Locate the cell with the specified text and output its (X, Y) center coordinate. 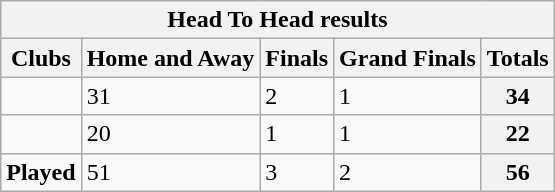
Played (41, 172)
56 (518, 172)
Head To Head results (278, 20)
22 (518, 134)
Home and Away (170, 58)
31 (170, 96)
51 (170, 172)
Finals (297, 58)
Clubs (41, 58)
Grand Finals (408, 58)
Totals (518, 58)
3 (297, 172)
20 (170, 134)
34 (518, 96)
